Scan for the cell matching the given text and deliver its (X, Y) coordinate at center. 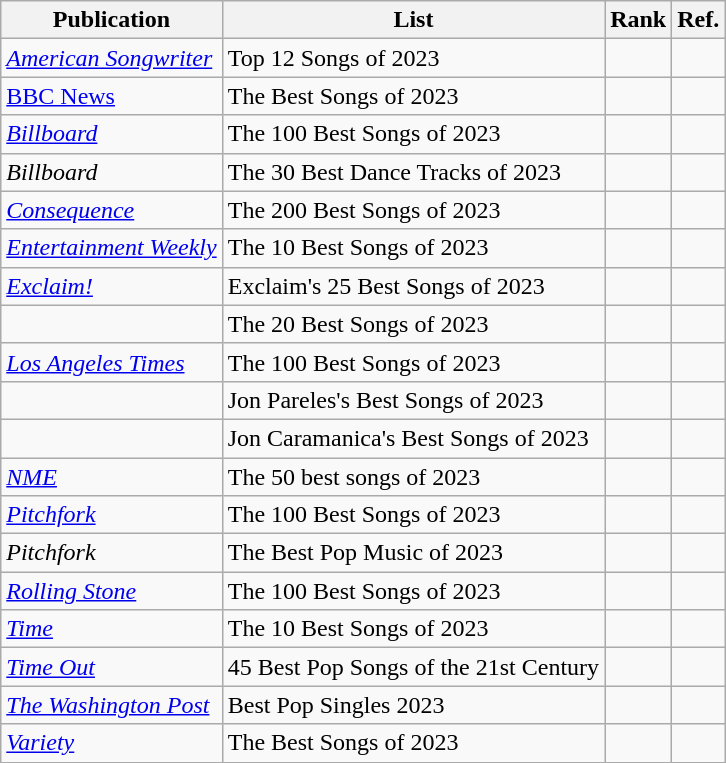
The 30 Best Dance Tracks of 2023 (413, 172)
Exclaim! (112, 286)
Consequence (112, 210)
Jon Pareles's Best Songs of 2023 (413, 400)
Jon Caramanica's Best Songs of 2023 (413, 438)
The 50 best songs of 2023 (413, 477)
Los Angeles Times (112, 362)
Publication (112, 20)
Time Out (112, 667)
Top 12 Songs of 2023 (413, 58)
The Washington Post (112, 705)
Variety (112, 743)
The Best Pop Music of 2023 (413, 553)
Best Pop Singles 2023 (413, 705)
List (413, 20)
Rank (638, 20)
The 200 Best Songs of 2023 (413, 210)
Time (112, 629)
American Songwriter (112, 58)
Exclaim's 25 Best Songs of 2023 (413, 286)
The 20 Best Songs of 2023 (413, 324)
Rolling Stone (112, 591)
BBC News (112, 96)
Entertainment Weekly (112, 248)
NME (112, 477)
Ref. (698, 20)
45 Best Pop Songs of the 21st Century (413, 667)
